Pinpoint the cell where the given text exists, returning its [X, Y] midpoint coordinate. 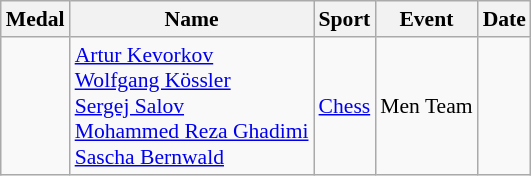
Medal [36, 19]
Artur KevorkovWolfgang KösslerSergej SalovMohammed Reza GhadimiSascha Bernwald [192, 106]
Event [426, 19]
Men Team [426, 106]
Sport [345, 19]
Date [504, 19]
Chess [345, 106]
Name [192, 19]
